Determine the (x, y) coordinate at the center of the cell enclosing the given text.  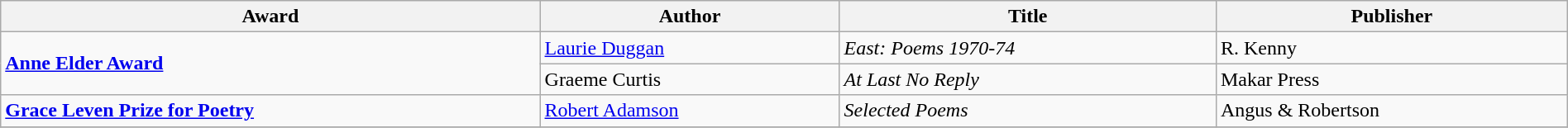
East: Poems 1970-74 (1027, 48)
Award (270, 17)
R. Kenny (1391, 48)
Makar Press (1391, 79)
Graeme Curtis (690, 79)
Laurie Duggan (690, 48)
Publisher (1391, 17)
Grace Leven Prize for Poetry (270, 111)
At Last No Reply (1027, 79)
Author (690, 17)
Selected Poems (1027, 111)
Anne Elder Award (270, 64)
Title (1027, 17)
Angus & Robertson (1391, 111)
Robert Adamson (690, 111)
